Capture the cell that displays the provided text and extract its [x, y] central coordinate. 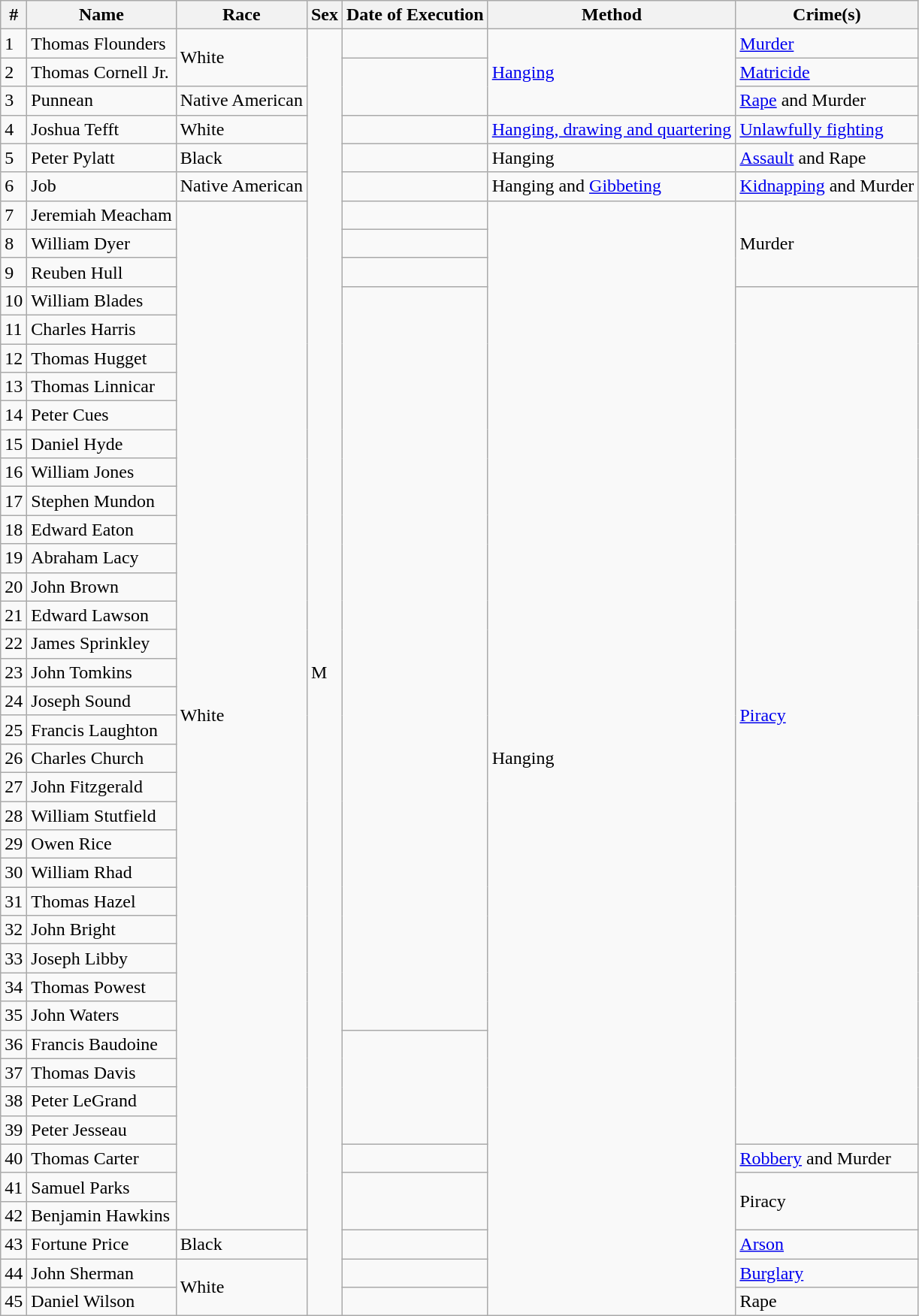
John Sherman [101, 1273]
13 [14, 387]
Thomas Flounders [101, 44]
William Jones [101, 472]
M [325, 673]
Method [612, 15]
30 [14, 873]
20 [14, 587]
Joshua Tefft [101, 129]
3 [14, 101]
33 [14, 958]
Abraham Lacy [101, 558]
Unlawfully fighting [827, 129]
Joseph Libby [101, 958]
Edward Lawson [101, 615]
Peter Cues [101, 415]
29 [14, 844]
Rape and Murder [827, 101]
42 [14, 1215]
15 [14, 444]
Charles Church [101, 758]
Francis Laughton [101, 729]
Thomas Davis [101, 1073]
25 [14, 729]
Francis Baudoine [101, 1044]
Hanging, drawing and quartering [612, 129]
Thomas Carter [101, 1158]
Rape [827, 1302]
James Sprinkley [101, 644]
Assault and Rape [827, 158]
2 [14, 72]
41 [14, 1187]
William Blades [101, 300]
Reuben Hull [101, 272]
Fortune Price [101, 1244]
31 [14, 901]
Thomas Hugget [101, 358]
36 [14, 1044]
44 [14, 1273]
Benjamin Hawkins [101, 1215]
39 [14, 1130]
8 [14, 243]
John Fitzgerald [101, 786]
18 [14, 530]
17 [14, 501]
Thomas Powest [101, 987]
Thomas Linnicar [101, 387]
35 [14, 1016]
Name [101, 15]
5 [14, 158]
Peter LeGrand [101, 1101]
Arson [827, 1244]
Punnean [101, 101]
John Bright [101, 930]
Daniel Hyde [101, 444]
Robbery and Murder [827, 1158]
Hanging and Gibbeting [612, 186]
Peter Pylatt [101, 158]
19 [14, 558]
Charles Harris [101, 329]
Matricide [827, 72]
Samuel Parks [101, 1187]
34 [14, 987]
6 [14, 186]
9 [14, 272]
Daniel Wilson [101, 1302]
14 [14, 415]
1 [14, 44]
38 [14, 1101]
William Stutfield [101, 815]
12 [14, 358]
Crime(s) [827, 15]
21 [14, 615]
24 [14, 701]
16 [14, 472]
10 [14, 300]
Burglary [827, 1273]
William Dyer [101, 243]
37 [14, 1073]
William Rhad [101, 873]
Thomas Cornell Jr. [101, 72]
Thomas Hazel [101, 901]
Jeremiah Meacham [101, 215]
23 [14, 672]
Joseph Sound [101, 701]
7 [14, 215]
Edward Eaton [101, 530]
32 [14, 930]
John Brown [101, 587]
Race [241, 15]
Owen Rice [101, 844]
Date of Execution [416, 15]
John Waters [101, 1016]
43 [14, 1244]
Peter Jesseau [101, 1130]
Job [101, 186]
Stephen Mundon [101, 501]
22 [14, 644]
John Tomkins [101, 672]
11 [14, 329]
27 [14, 786]
45 [14, 1302]
Kidnapping and Murder [827, 186]
4 [14, 129]
26 [14, 758]
# [14, 15]
28 [14, 815]
40 [14, 1158]
Sex [325, 15]
